Output the (x, y) coordinate of the center of the cell containing the given text.  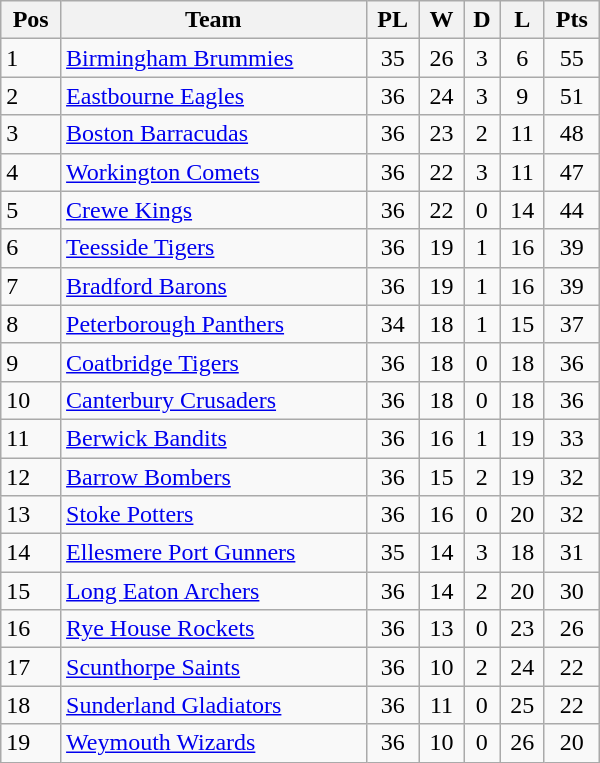
L (522, 20)
Long Eaton Archers (214, 591)
30 (572, 591)
Pos (31, 20)
37 (572, 324)
31 (572, 553)
Barrow Bombers (214, 477)
44 (572, 210)
Scunthorpe Saints (214, 667)
W (442, 20)
Crewe Kings (214, 210)
Pts (572, 20)
Rye House Rockets (214, 629)
51 (572, 96)
Berwick Bandits (214, 438)
7 (31, 286)
Sunderland Gladiators (214, 705)
PL (392, 20)
17 (31, 667)
25 (522, 705)
Workington Comets (214, 172)
55 (572, 58)
47 (572, 172)
Weymouth Wizards (214, 743)
Eastbourne Eagles (214, 96)
Peterborough Panthers (214, 324)
8 (31, 324)
Ellesmere Port Gunners (214, 553)
34 (392, 324)
12 (31, 477)
Coatbridge Tigers (214, 362)
48 (572, 134)
Bradford Barons (214, 286)
5 (31, 210)
Birmingham Brummies (214, 58)
4 (31, 172)
Team (214, 20)
Teesside Tigers (214, 248)
33 (572, 438)
Canterbury Crusaders (214, 400)
D (482, 20)
Boston Barracudas (214, 134)
Stoke Potters (214, 515)
